Pinpoint the cell where the given text exists, returning its (X, Y) midpoint coordinate. 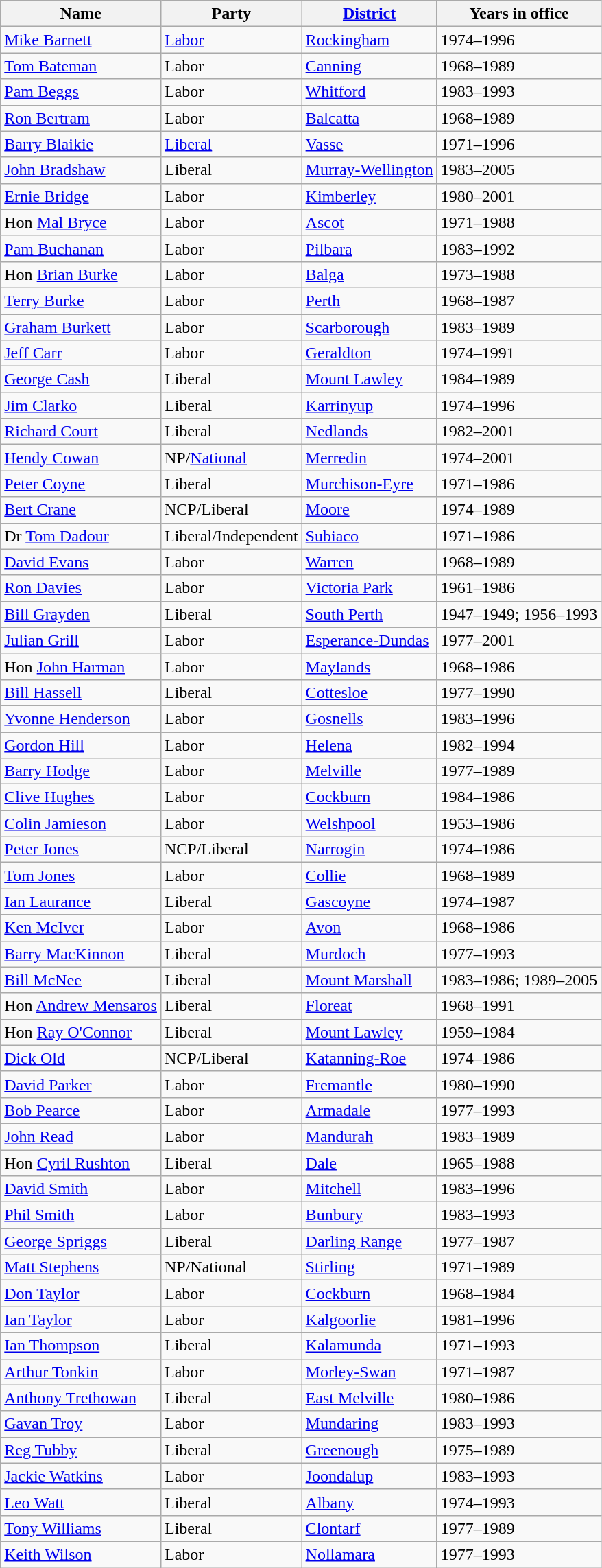
Hon Brian Burke (81, 274)
Ian Thompson (81, 1346)
Esperance-Dundas (369, 640)
Matt Stephens (81, 1267)
Murdoch (369, 954)
Nedlands (369, 432)
Hon Ray O'Connor (81, 1032)
Jim Clarko (81, 406)
Bill Hassell (81, 692)
1971–1993 (519, 1346)
Gosnells (369, 718)
Morley-Swan (369, 1372)
Ron Davies (81, 588)
Gavan Troy (81, 1424)
Scarborough (369, 327)
Maylands (369, 666)
Dick Old (81, 1058)
Jeff Carr (81, 353)
Party (231, 14)
Tony Williams (81, 1528)
Bill Grayden (81, 614)
East Melville (369, 1398)
Subiaco (369, 536)
Greenough (369, 1450)
Albany (369, 1502)
Fremantle (369, 1084)
Clontarf (369, 1528)
1983–2005 (519, 170)
Terry Burke (81, 301)
Yvonne Henderson (81, 718)
Reg Tubby (81, 1450)
1971–1996 (519, 144)
1980–2001 (519, 196)
Rockingham (369, 40)
Pam Buchanan (81, 248)
1968–1991 (519, 1006)
1983–1986; 1989–2005 (519, 980)
Mount Marshall (369, 980)
Ernie Bridge (81, 196)
1977–1990 (519, 692)
Perth (369, 301)
David Evans (81, 562)
Mundaring (369, 1424)
1984–1986 (519, 797)
Bob Pearce (81, 1110)
Julian Grill (81, 640)
Liberal/Independent (231, 536)
Kimberley (369, 196)
John Bradshaw (81, 170)
Ian Laurance (81, 902)
Arthur Tonkin (81, 1372)
1968–1984 (519, 1294)
Joondalup (369, 1476)
Years in office (519, 14)
Barry MacKinnon (81, 954)
Hon Mal Bryce (81, 222)
Leo Watt (81, 1502)
Peter Jones (81, 850)
David Smith (81, 1189)
Colin Jamieson (81, 823)
Don Taylor (81, 1294)
Graham Burkett (81, 327)
District (369, 14)
Welshpool (369, 823)
1974–1991 (519, 353)
Balga (369, 274)
1975–1989 (519, 1450)
1974–1993 (519, 1502)
Bert Crane (81, 510)
Dale (369, 1163)
1965–1988 (519, 1163)
1982–2001 (519, 432)
Kalgoorlie (369, 1320)
John Read (81, 1136)
South Perth (369, 614)
Jackie Watkins (81, 1476)
Mike Barnett (81, 40)
1971–1987 (519, 1372)
1971–1988 (519, 222)
Mandurah (369, 1136)
1977–1987 (519, 1241)
Narrogin (369, 850)
Ascot (369, 222)
Whitford (369, 92)
Pilbara (369, 248)
1980–1986 (519, 1398)
Melville (369, 771)
Hon Cyril Rushton (81, 1163)
Tom Jones (81, 876)
1984–1989 (519, 379)
Barry Hodge (81, 771)
Tom Bateman (81, 66)
1974–1987 (519, 902)
Darling Range (369, 1241)
Canning (369, 66)
Peter Coyne (81, 484)
Anthony Trethowan (81, 1398)
George Cash (81, 379)
Moore (369, 510)
1981–1996 (519, 1320)
Floreat (369, 1006)
Bunbury (369, 1215)
Dr Tom Dadour (81, 536)
1974–1989 (519, 510)
Phil Smith (81, 1215)
Bill McNee (81, 980)
1971–1989 (519, 1267)
Geraldton (369, 353)
Mitchell (369, 1189)
Ian Taylor (81, 1320)
Balcatta (369, 118)
David Parker (81, 1084)
Barry Blaikie (81, 144)
Gascoyne (369, 902)
Cottesloe (369, 692)
Gordon Hill (81, 745)
Name (81, 14)
George Spriggs (81, 1241)
Murray-Wellington (369, 170)
Hon John Harman (81, 666)
Keith Wilson (81, 1554)
Murchison-Eyre (369, 484)
Victoria Park (369, 588)
Hendy Cowan (81, 458)
1953–1986 (519, 823)
Kalamunda (369, 1346)
Ken McIver (81, 928)
1974–2001 (519, 458)
Karrinyup (369, 406)
Collie (369, 876)
1947–1949; 1956–1993 (519, 614)
Avon (369, 928)
Stirling (369, 1267)
Vasse (369, 144)
1982–1994 (519, 745)
1961–1986 (519, 588)
Helena (369, 745)
Ron Bertram (81, 118)
Richard Court (81, 432)
1973–1988 (519, 274)
1980–1990 (519, 1084)
Clive Hughes (81, 797)
Hon Andrew Mensaros (81, 1006)
Warren (369, 562)
1983–1992 (519, 248)
Pam Beggs (81, 92)
Nollamara (369, 1554)
Merredin (369, 458)
1977–2001 (519, 640)
Katanning-Roe (369, 1058)
Armadale (369, 1110)
1959–1984 (519, 1032)
1968–1987 (519, 301)
